Find where the given text appears and provide that cell's center as (X, Y) coordinate. 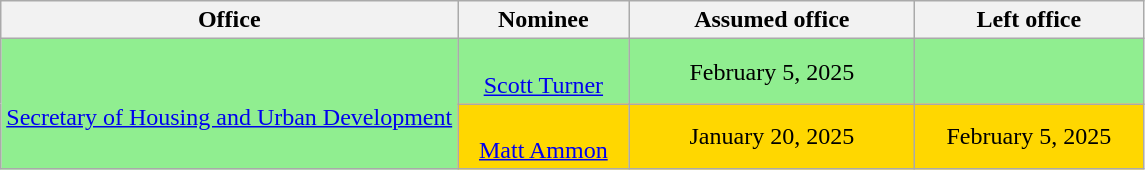
Assumed office (772, 20)
Nominee (544, 20)
Office (230, 20)
Scott Turner (544, 72)
January 20, 2025 (772, 136)
Matt Ammon (544, 136)
Secretary of Housing and Urban Development (230, 104)
Left office (1029, 20)
